For the text-containing cell, return its midpoint in [X, Y] coordinate format. 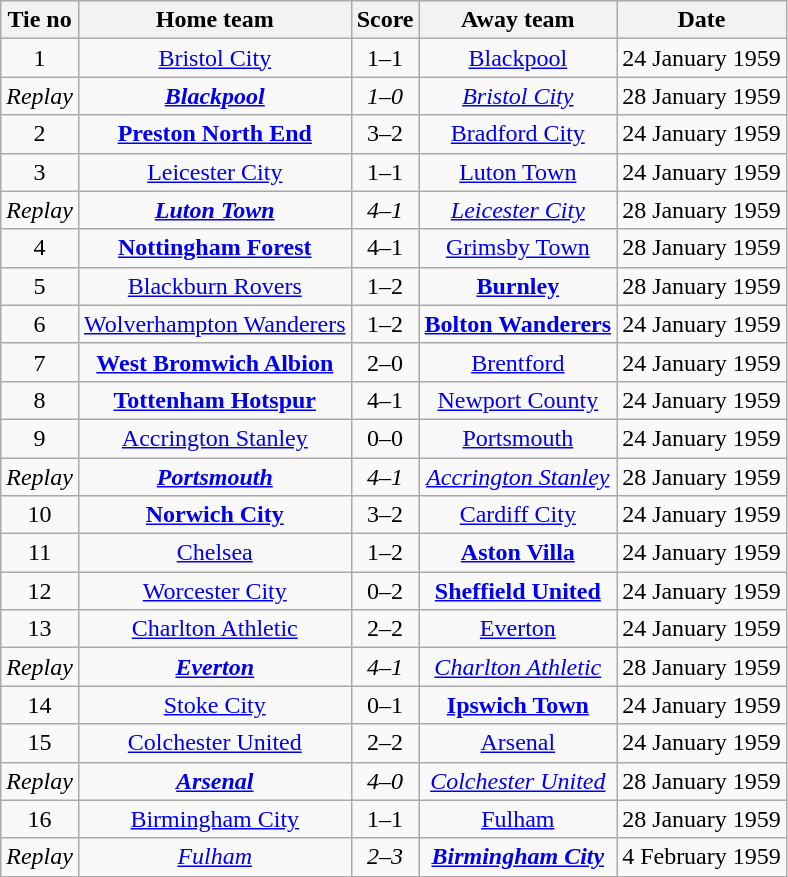
11 [40, 553]
Home team [214, 20]
6 [40, 324]
0–1 [385, 705]
Blackburn Rovers [214, 286]
Stoke City [214, 705]
Tie no [40, 20]
Grimsby Town [518, 248]
8 [40, 400]
7 [40, 362]
16 [40, 819]
Away team [518, 20]
Cardiff City [518, 515]
3 [40, 172]
5 [40, 286]
West Bromwich Albion [214, 362]
10 [40, 515]
Score [385, 20]
Chelsea [214, 553]
1 [40, 58]
4 February 1959 [702, 857]
Bolton Wanderers [518, 324]
2 [40, 134]
4–0 [385, 781]
Tottenham Hotspur [214, 400]
Ipswich Town [518, 705]
Sheffield United [518, 591]
Norwich City [214, 515]
Bradford City [518, 134]
0–2 [385, 591]
13 [40, 629]
4 [40, 248]
2–3 [385, 857]
Wolverhampton Wanderers [214, 324]
14 [40, 705]
Worcester City [214, 591]
15 [40, 743]
Date [702, 20]
Preston North End [214, 134]
Newport County [518, 400]
Burnley [518, 286]
Nottingham Forest [214, 248]
12 [40, 591]
1–0 [385, 96]
0–0 [385, 438]
9 [40, 438]
2–0 [385, 362]
Aston Villa [518, 553]
Brentford [518, 362]
